For the text-containing cell, return its midpoint in (X, Y) coordinate format. 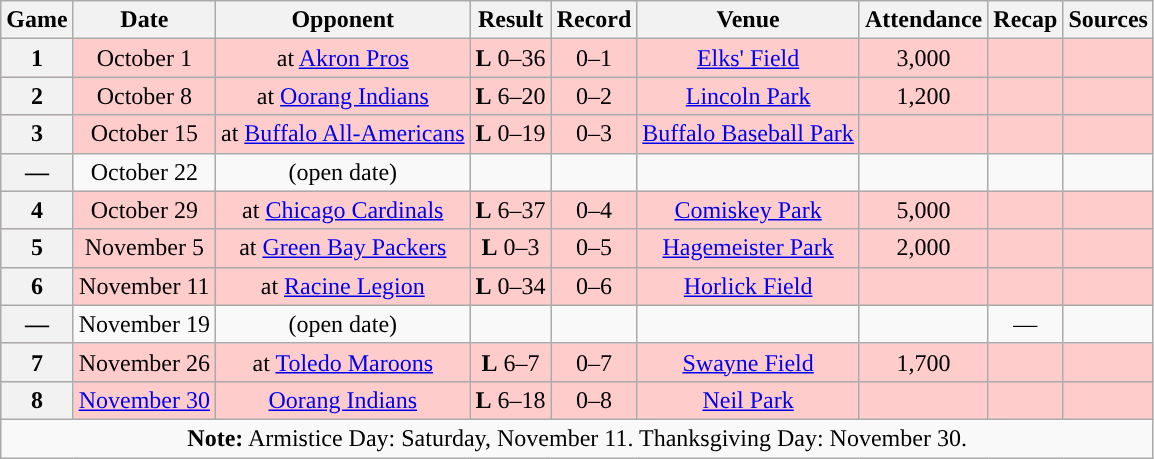
1 (37, 58)
Recap (1026, 20)
Opponent (342, 20)
Swayne Field (748, 362)
October 22 (144, 172)
October 1 (144, 58)
8 (37, 400)
Attendance (923, 20)
Neil Park (748, 400)
L 0–3 (510, 248)
L 6–37 (510, 210)
0–6 (594, 286)
at Green Bay Packers (342, 248)
Oorang Indians (342, 400)
Result (510, 20)
L 6–18 (510, 400)
1,200 (923, 96)
at Racine Legion (342, 286)
3 (37, 134)
L 0–19 (510, 134)
at Oorang Indians (342, 96)
Elks' Field (748, 58)
October 15 (144, 134)
0–8 (594, 400)
at Akron Pros (342, 58)
November 5 (144, 248)
L 0–34 (510, 286)
Venue (748, 20)
5 (37, 248)
Date (144, 20)
0–7 (594, 362)
Record (594, 20)
L 6–7 (510, 362)
L 6–20 (510, 96)
0–2 (594, 96)
October 8 (144, 96)
November 11 (144, 286)
0–4 (594, 210)
Hagemeister Park (748, 248)
2 (37, 96)
5,000 (923, 210)
7 (37, 362)
3,000 (923, 58)
Note: Armistice Day: Saturday, November 11. Thanksgiving Day: November 30. (578, 438)
Comiskey Park (748, 210)
L 0–36 (510, 58)
Lincoln Park (748, 96)
October 29 (144, 210)
2,000 (923, 248)
Buffalo Baseball Park (748, 134)
Sources (1108, 20)
0–1 (594, 58)
4 (37, 210)
November 19 (144, 324)
at Buffalo All-Americans (342, 134)
1,700 (923, 362)
November 26 (144, 362)
at Chicago Cardinals (342, 210)
0–3 (594, 134)
6 (37, 286)
0–5 (594, 248)
Horlick Field (748, 286)
at Toledo Maroons (342, 362)
Game (37, 20)
November 30 (144, 400)
